For the text-containing cell, return its midpoint in (x, y) coordinate format. 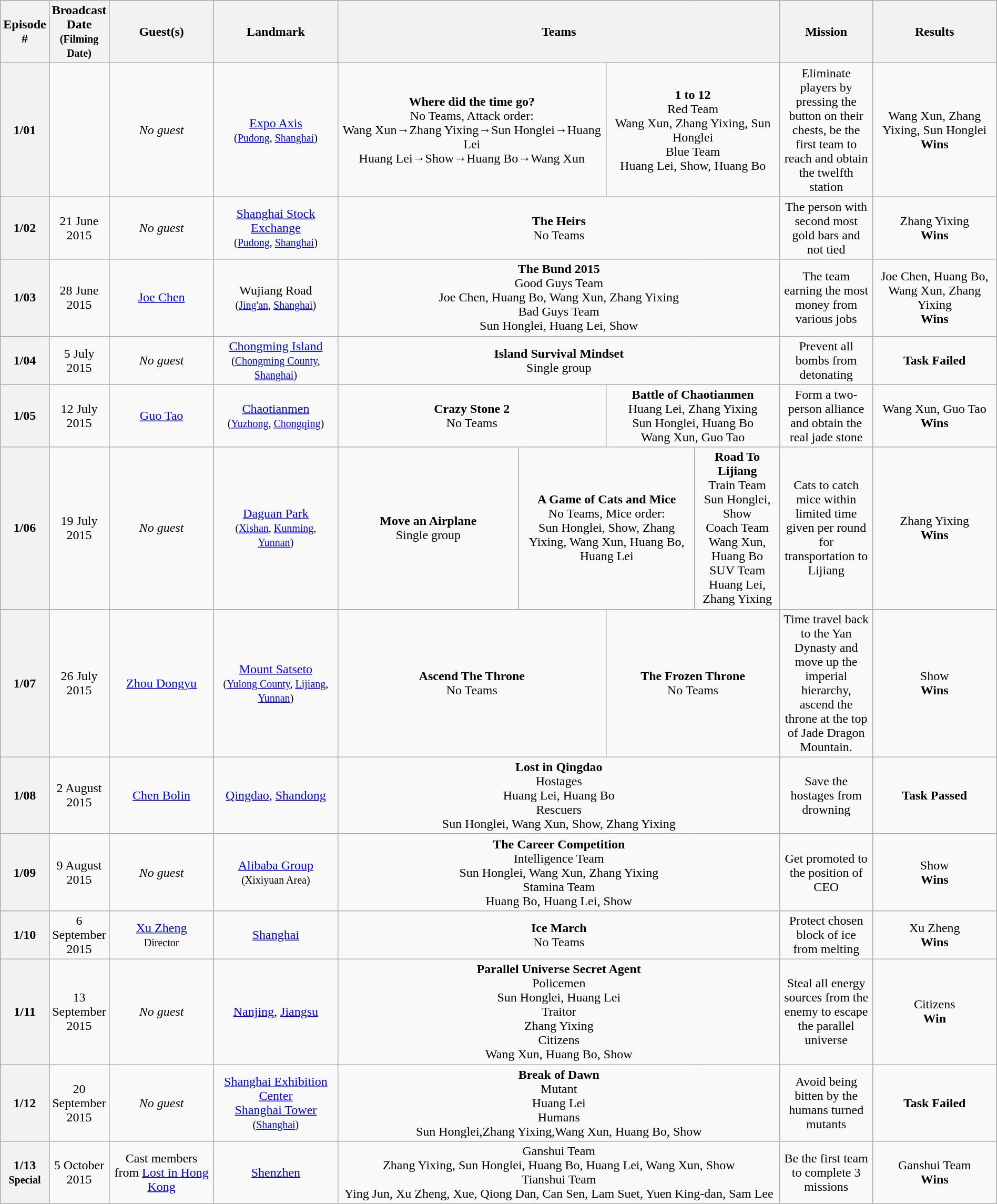
CitizensWin (934, 1011)
Chongming Island(Chongming County, Shanghai) (276, 360)
1/12 (25, 1103)
1/06 (25, 528)
1/03 (25, 298)
Eliminate players by pressing the button on their chests, be the first team to reach and obtain the twelfth station (826, 130)
1/07 (25, 683)
Ice MarchNo Teams (558, 935)
Alibaba Group(Xixiyuan Area) (276, 872)
Lost in QingdaoHostagesHuang Lei, Huang BoRescuersSun Honglei, Wang Xun, Show, Zhang Yixing (558, 795)
Island Survival MindsetSingle group (558, 360)
The HeirsNo Teams (558, 228)
Wujiang Road(Jing'an, Shanghai) (276, 298)
Prevent all bombs from detonating (826, 360)
Protect chosen block of ice from melting (826, 935)
Cast members from Lost in Hong Kong (162, 1173)
Avoid being bitten by the humans turned mutants (826, 1103)
Parallel Universe Secret AgentPolicemenSun Honglei, Huang LeiTraitorZhang YixingCitizensWang Xun, Huang Bo, Show (558, 1011)
1/09 (25, 872)
Daguan Park(Xishan, Kunming, Yunnan) (276, 528)
Wang Xun, Zhang Yixing, Sun Honglei Wins (934, 130)
20 September 2015 (79, 1103)
Ganshui Team Wins (934, 1173)
19 July 2015 (79, 528)
Wang Xun, Guo Tao Wins (934, 416)
Shanghai (276, 935)
Xu ZhengDirector (162, 935)
Joe Chen (162, 298)
Break of DawnMutantHuang LeiHumansSun Honglei,Zhang Yixing,Wang Xun, Huang Bo, Show (558, 1103)
1 to 12Red TeamWang Xun, Zhang Yixing, Sun HongleiBlue TeamHuang Lei, Show, Huang Bo (693, 130)
12 July 2015 (79, 416)
Episode # (25, 32)
Be the first team to complete 3 missions (826, 1173)
1/02 (25, 228)
The Bund 2015Good Guys TeamJoe Chen, Huang Bo, Wang Xun, Zhang YixingBad Guys TeamSun Honglei, Huang Lei, Show (558, 298)
Chaotianmen(Yuzhong, Chongqing) (276, 416)
Teams (558, 32)
Crazy Stone 2No Teams (472, 416)
Results (934, 32)
The person with second most gold bars and not tied (826, 228)
2 August 2015 (79, 795)
Task Passed (934, 795)
5 July 2015 (79, 360)
Zhang Yixing Wins (934, 528)
Expo Axis(Pudong, Shanghai) (276, 130)
Qingdao, Shandong (276, 795)
1/10 (25, 935)
Xu Zheng Wins (934, 935)
26 July 2015 (79, 683)
Broadcast Date (Filming Date) (79, 32)
Zhang YixingWins (934, 228)
Chen Bolin (162, 795)
Move an AirplaneSingle group (428, 528)
1/08 (25, 795)
Where did the time go?No Teams, Attack order:Wang Xun→Zhang Yixing→Sun Honglei→Huang LeiHuang Lei→Show→Huang Bo→Wang Xun (472, 130)
The Career CompetitionIntelligence TeamSun Honglei, Wang Xun, Zhang YixingStamina TeamHuang Bo, Huang Lei, Show (558, 872)
9 August 2015 (79, 872)
A Game of Cats and MiceNo Teams, Mice order:Sun Honglei, Show, Zhang Yixing, Wang Xun, Huang Bo, Huang Lei (607, 528)
1/05 (25, 416)
Form a two-person alliance and obtain the real jade stone (826, 416)
Shanghai Exhibition CenterShanghai Tower(Shanghai) (276, 1103)
Zhou Dongyu (162, 683)
6 September 2015 (79, 935)
1/13Special (25, 1173)
Get promoted to the position of CEO (826, 872)
13 September 2015 (79, 1011)
1/11 (25, 1011)
Steal all energy sources from the enemy to escape the parallel universe (826, 1011)
Battle of ChaotianmenHuang Lei, Zhang YixingSun Honglei, Huang BoWang Xun, Guo Tao (693, 416)
1/01 (25, 130)
Shenzhen (276, 1173)
Landmark (276, 32)
1/04 (25, 360)
Guo Tao (162, 416)
Joe Chen, Huang Bo, Wang Xun, Zhang Yixing Wins (934, 298)
Time travel back to the Yan Dynasty and move up the imperial hierarchy, ascend the throne at the top of Jade Dragon Mountain. (826, 683)
Nanjing, Jiangsu (276, 1011)
Shanghai Stock Exchange(Pudong, Shanghai) (276, 228)
21 June 2015 (79, 228)
Road To LijiangTrain TeamSun Honglei, ShowCoach TeamWang Xun, Huang BoSUV TeamHuang Lei, Zhang Yixing (737, 528)
The team earning the most money from various jobs (826, 298)
Ascend The ThroneNo Teams (472, 683)
Mount Satseto(Yulong County, Lijiang, Yunnan) (276, 683)
Mission (826, 32)
The Frozen ThroneNo Teams (693, 683)
28 June 2015 (79, 298)
5 October 2015 (79, 1173)
Save the hostages from drowning (826, 795)
Cats to catch mice within limited time given per round for transportation to Lijiang (826, 528)
Guest(s) (162, 32)
